Search for the cell housing the specified text and yield its (x, y) center coordinate. 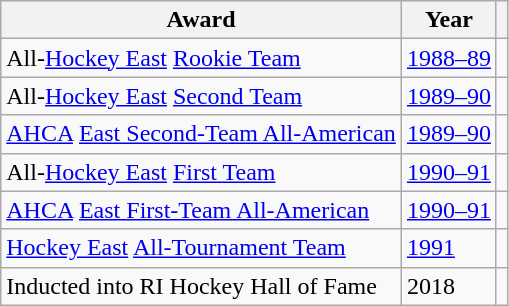
Award (202, 20)
AHCA East First-Team All-American (202, 210)
2018 (448, 286)
AHCA East Second-Team All-American (202, 134)
All-Hockey East Rookie Team (202, 58)
Hockey East All-Tournament Team (202, 248)
All-Hockey East Second Team (202, 96)
1988–89 (448, 58)
All-Hockey East First Team (202, 172)
Year (448, 20)
1991 (448, 248)
Inducted into RI Hockey Hall of Fame (202, 286)
